From the cell containing the given text, extract its center point as (X, Y) coordinate. 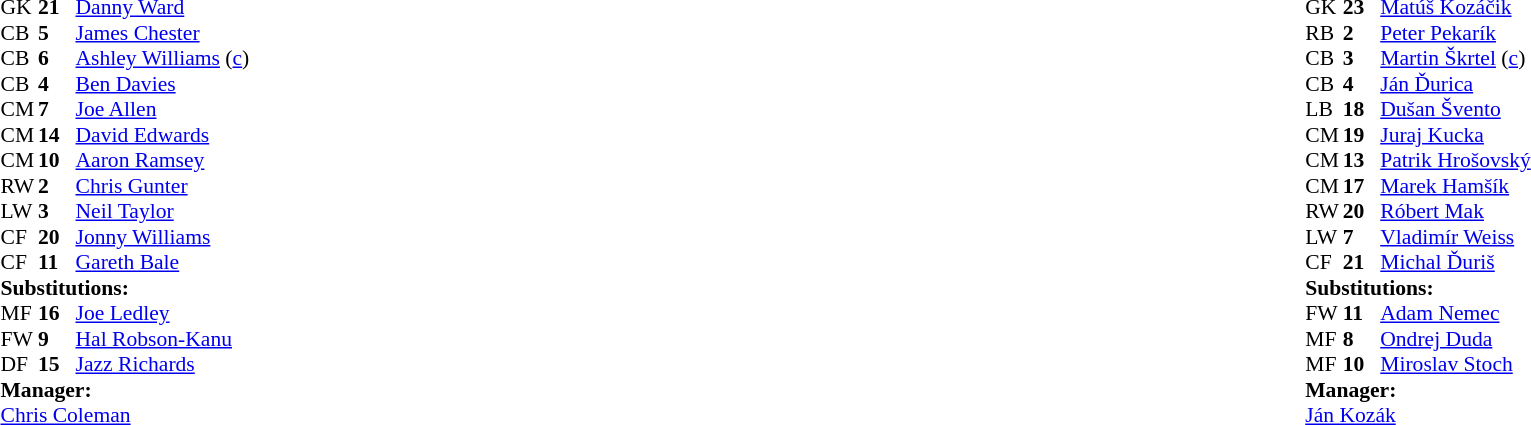
Patrik Hrošovský (1456, 161)
DF (19, 365)
Ondrej Duda (1456, 339)
16 (57, 313)
Adam Nemec (1456, 313)
Joe Ledley (163, 313)
Aaron Ramsey (163, 161)
Michal Ďuriš (1456, 263)
Hal Robson-Kanu (163, 339)
Marek Hamšík (1456, 186)
Neil Taylor (163, 211)
14 (57, 135)
Miroslav Stoch (1456, 365)
21 (1362, 263)
David Edwards (163, 135)
Juraj Kucka (1456, 135)
Róbert Mak (1456, 211)
13 (1362, 161)
Ján Ďurica (1456, 84)
LB (1324, 109)
Dušan Švento (1456, 109)
Ben Davies (163, 84)
Ashley Williams (c) (163, 59)
5 (57, 33)
9 (57, 339)
Gareth Bale (163, 263)
Vladimír Weiss (1456, 237)
18 (1362, 109)
RB (1324, 33)
Jonny Williams (163, 237)
Chris Gunter (163, 186)
17 (1362, 186)
8 (1362, 339)
19 (1362, 135)
6 (57, 59)
Peter Pekarík (1456, 33)
Jazz Richards (163, 365)
15 (57, 365)
Martin Škrtel (c) (1456, 59)
Joe Allen (163, 109)
James Chester (163, 33)
